Return the [x, y] coordinate for the center point of the cell that contains the specified text.  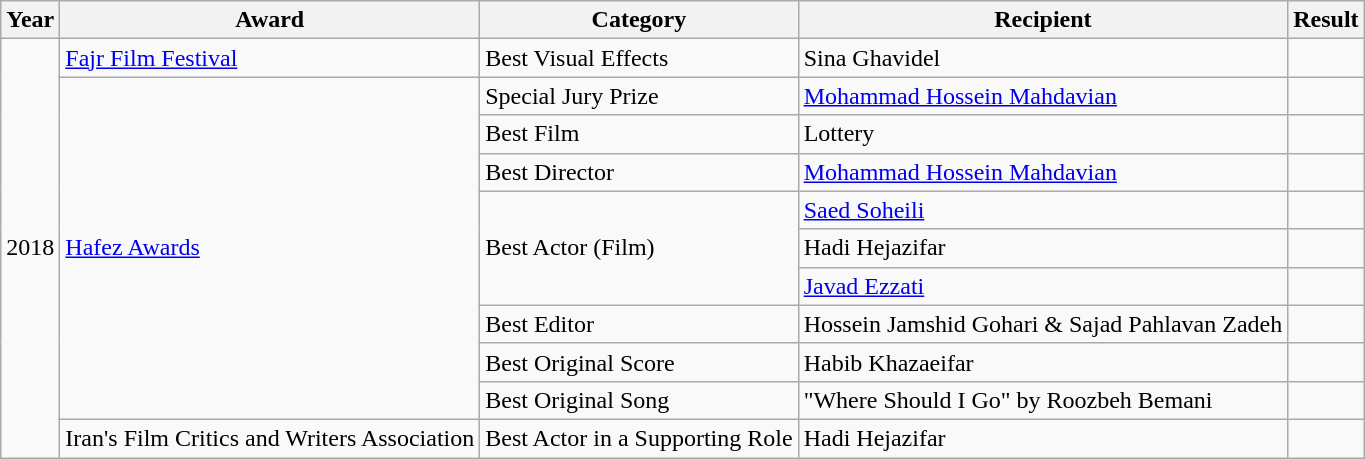
Best Original Score [639, 362]
Lottery [1043, 134]
Best Editor [639, 324]
Javad Ezzati [1043, 286]
Saed Soheili [1043, 210]
Sina Ghavidel [1043, 58]
Best Original Song [639, 400]
Best Actor in a Supporting Role [639, 438]
Best Visual Effects [639, 58]
Best Director [639, 172]
Year [30, 20]
Habib Khazaeifar [1043, 362]
Iran's Film Critics and Writers Association [270, 438]
Hafez Awards [270, 248]
2018 [30, 248]
Result [1326, 20]
Hossein Jamshid Gohari & Sajad Pahlavan Zadeh [1043, 324]
Fajr Film Festival [270, 58]
Best Actor (Film) [639, 248]
"Where Should I Go" by Roozbeh Bemani [1043, 400]
Recipient [1043, 20]
Award [270, 20]
Special Jury Prize [639, 96]
Best Film [639, 134]
Category [639, 20]
